For the text-containing cell, return its midpoint in (X, Y) coordinate format. 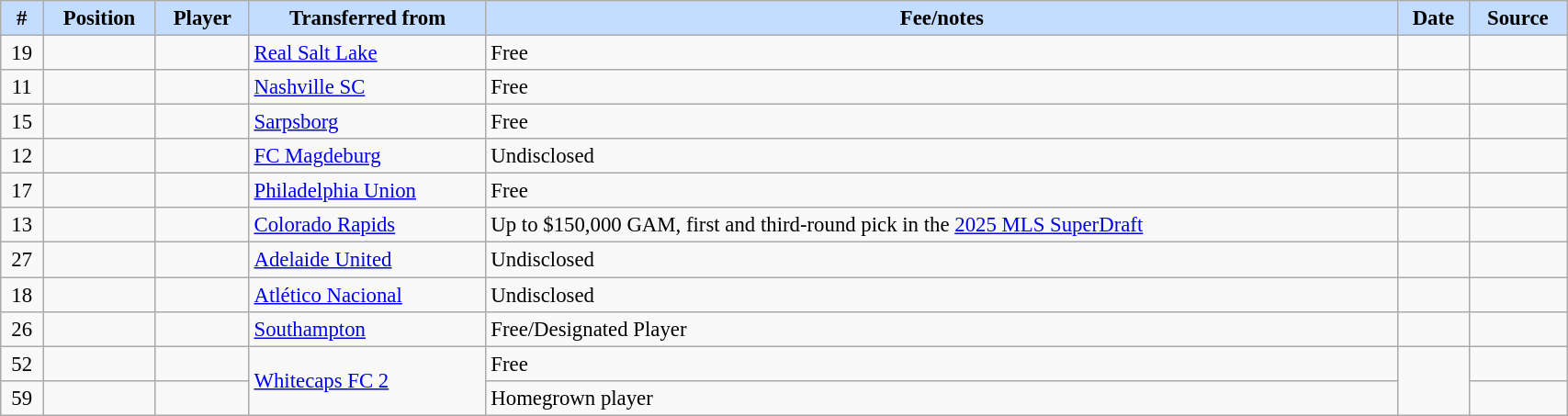
Colorado Rapids (367, 225)
Southampton (367, 329)
Fee/notes (942, 18)
13 (22, 225)
Philadelphia Union (367, 191)
12 (22, 156)
# (22, 18)
Source (1517, 18)
52 (22, 364)
17 (22, 191)
26 (22, 329)
Real Salt Lake (367, 53)
11 (22, 87)
59 (22, 398)
Date (1433, 18)
Whitecaps FC 2 (367, 380)
Player (202, 18)
Position (99, 18)
Free/Designated Player (942, 329)
27 (22, 260)
Atlético Nacional (367, 295)
Sarpsborg (367, 122)
Adelaide United (367, 260)
Nashville SC (367, 87)
Up to $150,000 GAM, first and third-round pick in the 2025 MLS SuperDraft (942, 225)
15 (22, 122)
19 (22, 53)
18 (22, 295)
Transferred from (367, 18)
FC Magdeburg (367, 156)
Homegrown player (942, 398)
